For the text-containing cell, return its midpoint in (x, y) coordinate format. 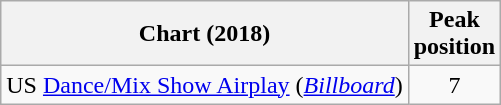
7 (454, 85)
Peakposition (454, 34)
Chart (2018) (204, 34)
US Dance/Mix Show Airplay (Billboard) (204, 85)
